Scan for the cell matching the given text and deliver its [X, Y] coordinate at center. 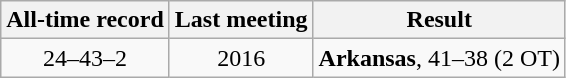
All-time record [86, 20]
24–43–2 [86, 58]
Result [439, 20]
Arkansas, 41–38 (2 OT) [439, 58]
2016 [241, 58]
Last meeting [241, 20]
